Search for the cell housing the specified text and yield its [X, Y] center coordinate. 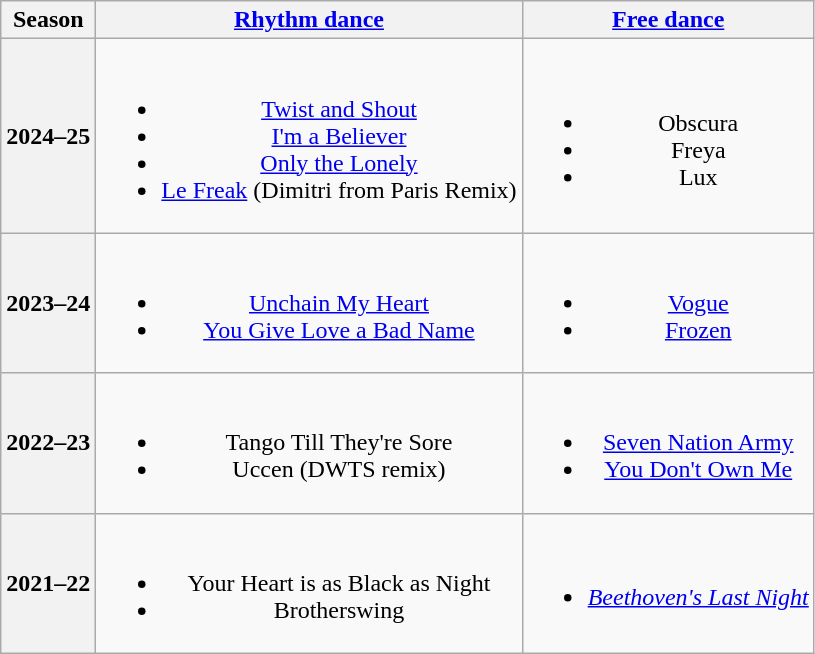
Seven Nation Army You Don't Own Me [668, 443]
VogueFrozen [668, 303]
Rhythm dance [309, 20]
Twist and Shout I'm a Believer Only the Lonely Le Freak (Dimitri from Paris Remix) [309, 136]
Tango Till They're Sore Uccen (DWTS remix) [309, 443]
Unchain My Heart You Give Love a Bad Name [309, 303]
2024–25 [48, 136]
Your Heart is as Black as Night Brotherswing [309, 583]
Beethoven's Last Night [668, 583]
2023–24 [48, 303]
2021–22 [48, 583]
Season [48, 20]
2022–23 [48, 443]
Free dance [668, 20]
Obscura Freya Lux [668, 136]
